Find where the given text appears and provide that cell's center as (X, Y) coordinate. 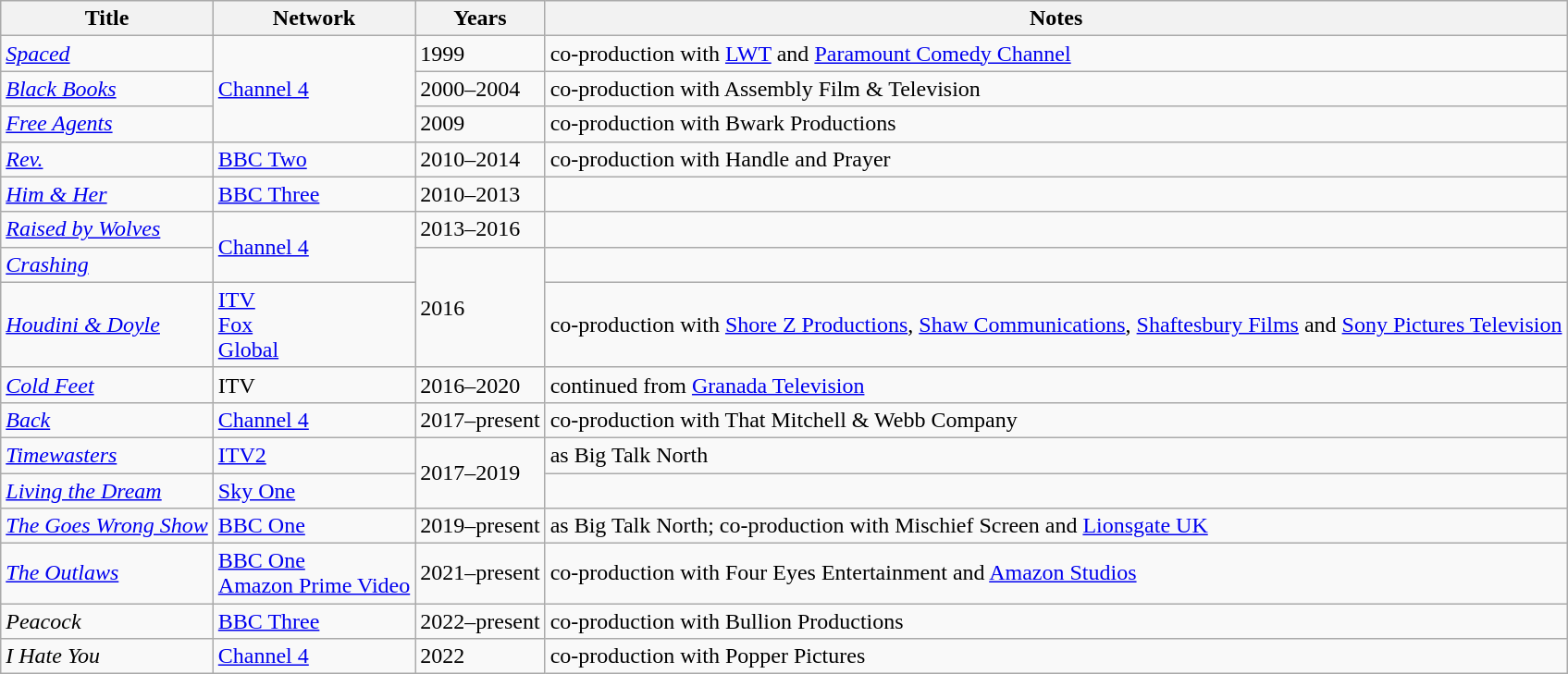
2010–2014 (480, 159)
Sky One (314, 491)
as Big Talk North (1056, 455)
2017–present (480, 420)
BBC OneAmazon Prime Video (314, 573)
2016 (480, 307)
Title (107, 18)
2016–2020 (480, 385)
The Goes Wrong Show (107, 526)
co-production with Bullion Productions (1056, 621)
Back (107, 420)
co-production with Assembly Film & Television (1056, 89)
1999 (480, 54)
BBC One (314, 526)
co-production with Shore Z Productions, Shaw Communications, Shaftesbury Films and Sony Pictures Television (1056, 325)
BBC Two (314, 159)
2021–present (480, 573)
2022–present (480, 621)
2009 (480, 124)
continued from Granada Television (1056, 385)
co-production with That Mitchell & Webb Company (1056, 420)
Notes (1056, 18)
2022 (480, 656)
ITV (314, 385)
co-production with Handle and Prayer (1056, 159)
The Outlaws (107, 573)
Peacock (107, 621)
Black Books (107, 89)
co-production with Bwark Productions (1056, 124)
co-production with Four Eyes Entertainment and Amazon Studios (1056, 573)
Spaced (107, 54)
Crashing (107, 264)
ITV2 (314, 455)
Years (480, 18)
2017–2019 (480, 472)
Living the Dream (107, 491)
Houdini & Doyle (107, 325)
2010–2013 (480, 194)
Him & Her (107, 194)
Raised by Wolves (107, 229)
2019–present (480, 526)
Rev. (107, 159)
as Big Talk North; co-production with Mischief Screen and Lionsgate UK (1056, 526)
Cold Feet (107, 385)
ITVFoxGlobal (314, 325)
Free Agents (107, 124)
2013–2016 (480, 229)
2000–2004 (480, 89)
co-production with Popper Pictures (1056, 656)
Network (314, 18)
I Hate You (107, 656)
Timewasters (107, 455)
co-production with LWT and Paramount Comedy Channel (1056, 54)
